Search for the cell housing the specified text and yield its (x, y) center coordinate. 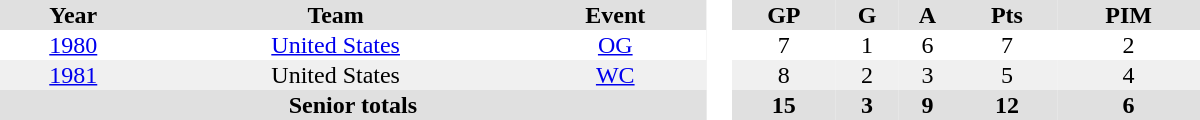
PIM (1128, 15)
12 (1008, 105)
Year (74, 15)
WC (616, 75)
15 (784, 105)
1980 (74, 45)
1981 (74, 75)
Event (616, 15)
Team (336, 15)
A (927, 15)
8 (784, 75)
5 (1008, 75)
GP (784, 15)
1 (867, 45)
OG (616, 45)
9 (927, 105)
4 (1128, 75)
G (867, 15)
Pts (1008, 15)
Senior totals (353, 105)
